Extract the (X, Y) coordinate from the center of the cell holding the provided text.  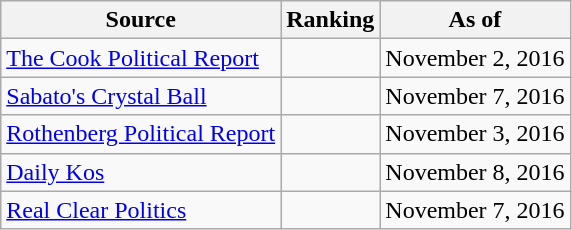
Real Clear Politics (141, 210)
The Cook Political Report (141, 58)
Sabato's Crystal Ball (141, 96)
Daily Kos (141, 172)
November 2, 2016 (475, 58)
November 3, 2016 (475, 134)
November 8, 2016 (475, 172)
As of (475, 20)
Ranking (330, 20)
Rothenberg Political Report (141, 134)
Source (141, 20)
